Search for the cell housing the specified text and yield its (X, Y) center coordinate. 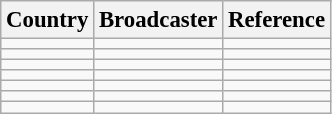
Country (48, 20)
Reference (277, 20)
Broadcaster (158, 20)
